Determine the [x, y] coordinate at the center of the cell enclosing the given text.  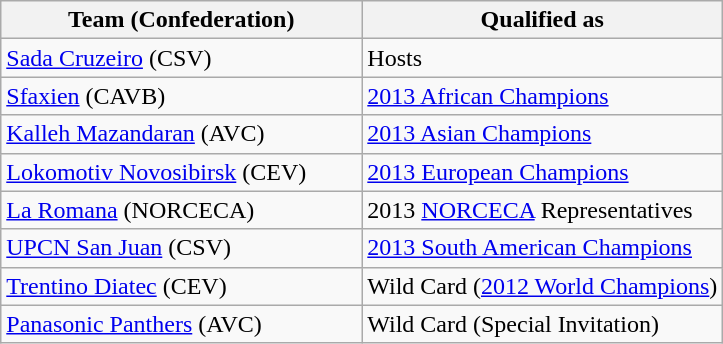
Sada Cruzeiro (CSV) [182, 58]
Lokomotiv Novosibirsk (CEV) [182, 172]
Sfaxien (CAVB) [182, 96]
Trentino Diatec (CEV) [182, 286]
Wild Card (Special Invitation) [542, 324]
La Romana (NORCECA) [182, 210]
Panasonic Panthers (AVC) [182, 324]
Wild Card (2012 World Champions) [542, 286]
Team (Confederation) [182, 20]
Kalleh Mazandaran (AVC) [182, 134]
Hosts [542, 58]
2013 Asian Champions [542, 134]
UPCN San Juan (CSV) [182, 248]
2013 African Champions [542, 96]
Qualified as [542, 20]
2013 NORCECA Representatives [542, 210]
2013 South American Champions [542, 248]
2013 European Champions [542, 172]
